Return the [X, Y] coordinate for the center point of the cell that contains the specified text.  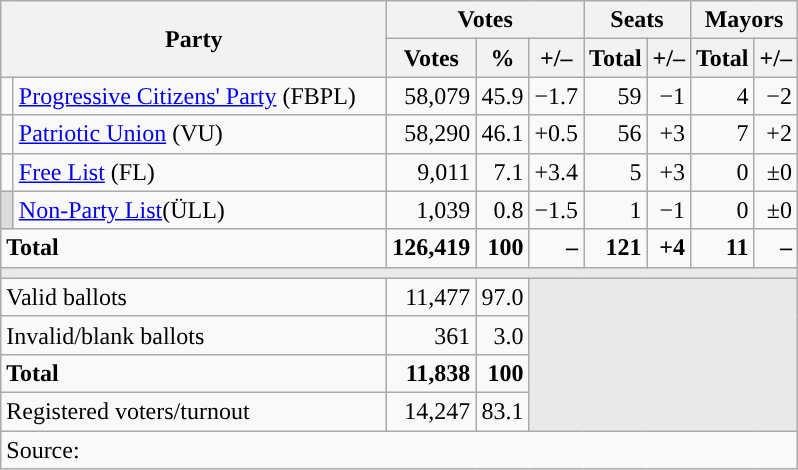
+2 [776, 134]
Mayors [744, 20]
Registered voters/turnout [194, 411]
−1.5 [556, 210]
97.0 [502, 297]
Seats [638, 20]
83.1 [502, 411]
Progressive Citizens' Party (FBPL) [200, 96]
7.1 [502, 172]
11,477 [432, 297]
7 [722, 134]
Free List (FL) [200, 172]
121 [616, 248]
56 [616, 134]
9,011 [432, 172]
5 [616, 172]
Party [194, 39]
58,079 [432, 96]
126,419 [432, 248]
59 [616, 96]
Non-Party List(ÜLL) [200, 210]
% [502, 58]
45.9 [502, 96]
Source: [400, 449]
1 [616, 210]
1,039 [432, 210]
Patriotic Union (VU) [200, 134]
14,247 [432, 411]
+0.5 [556, 134]
Invalid/blank ballots [194, 335]
+4 [668, 248]
361 [432, 335]
Valid ballots [194, 297]
4 [722, 96]
−2 [776, 96]
46.1 [502, 134]
0.8 [502, 210]
+3.4 [556, 172]
58,290 [432, 134]
11 [722, 248]
3.0 [502, 335]
−1.7 [556, 96]
11,838 [432, 373]
